Detect which cell encompasses the target text, then output its [X, Y] center coordinate. 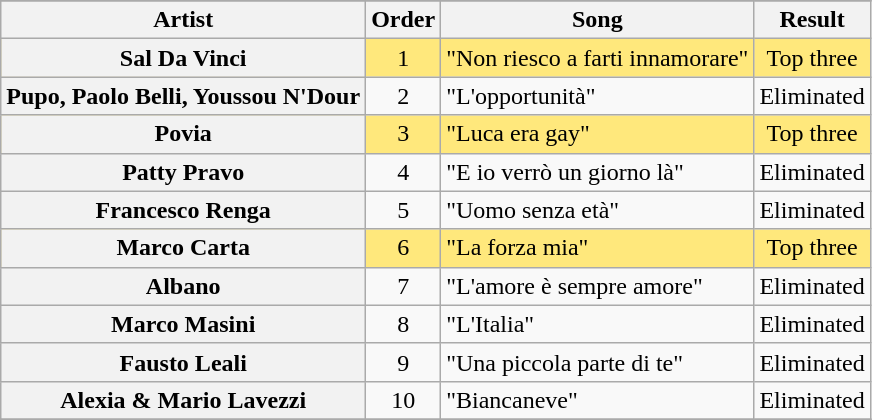
Patty Pravo [184, 172]
Sal Da Vinci [184, 58]
Order [404, 20]
8 [404, 324]
Alexia & Mario Lavezzi [184, 400]
"La forza mia" [598, 248]
Albano [184, 286]
5 [404, 210]
Marco Carta [184, 248]
"Uomo senza età" [598, 210]
2 [404, 96]
"L'amore è sempre amore" [598, 286]
"E io verrò un giorno là" [598, 172]
"L'Italia" [598, 324]
Fausto Leali [184, 362]
"Luca era gay" [598, 134]
"Non riesco a farti innamorare" [598, 58]
Artist [184, 20]
3 [404, 134]
Song [598, 20]
"Biancaneve" [598, 400]
1 [404, 58]
7 [404, 286]
4 [404, 172]
Pupo, Paolo Belli, Youssou N'Dour [184, 96]
Francesco Renga [184, 210]
Povia [184, 134]
9 [404, 362]
Result [812, 20]
Marco Masini [184, 324]
10 [404, 400]
6 [404, 248]
"Una piccola parte di te" [598, 362]
"L'opportunità" [598, 96]
